Locate the cell with the specified text and output its [x, y] center coordinate. 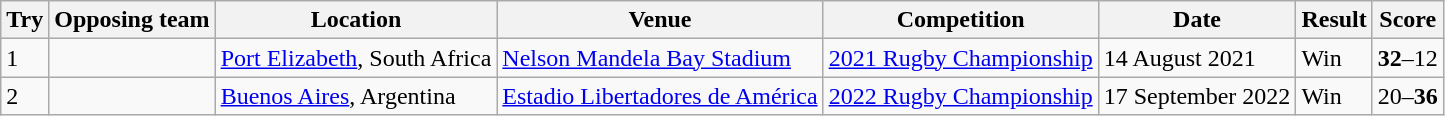
14 August 2021 [1197, 58]
2022 Rugby Championship [960, 96]
17 September 2022 [1197, 96]
Try [25, 20]
Estadio Libertadores de América [660, 96]
Competition [960, 20]
20–36 [1408, 96]
2021 Rugby Championship [960, 58]
1 [25, 58]
Venue [660, 20]
Result [1334, 20]
32–12 [1408, 58]
2 [25, 96]
Opposing team [132, 20]
Nelson Mandela Bay Stadium [660, 58]
Buenos Aires, Argentina [356, 96]
Score [1408, 20]
Date [1197, 20]
Port Elizabeth, South Africa [356, 58]
Location [356, 20]
